Search for the cell housing the specified text and yield its (x, y) center coordinate. 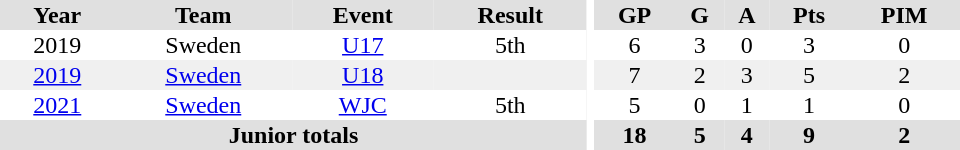
Result (511, 15)
Pts (810, 15)
Team (204, 15)
U17 (363, 45)
Year (58, 15)
9 (810, 135)
4 (747, 135)
Junior totals (294, 135)
GP (635, 15)
Event (363, 15)
PIM (904, 15)
WJC (363, 105)
18 (635, 135)
6 (635, 45)
U18 (363, 75)
G (700, 15)
A (747, 15)
2021 (58, 105)
7 (635, 75)
